Scan for the cell matching the given text and deliver its [x, y] coordinate at center. 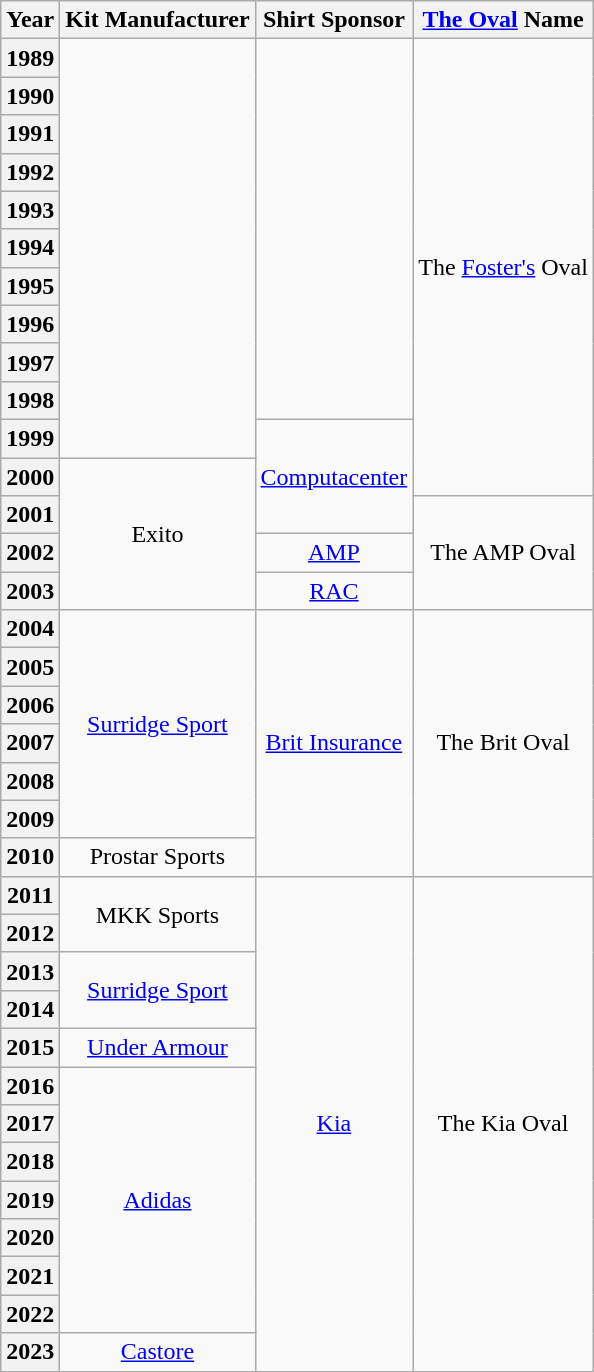
2009 [30, 819]
The Oval Name [504, 20]
2018 [30, 1162]
Shirt Sponsor [334, 20]
1992 [30, 172]
Adidas [158, 1199]
1993 [30, 210]
1998 [30, 400]
2004 [30, 629]
1997 [30, 362]
2010 [30, 857]
2006 [30, 705]
Kia [334, 1124]
1996 [30, 324]
Year [30, 20]
Computacenter [334, 476]
2008 [30, 781]
2013 [30, 971]
The Kia Oval [504, 1124]
2019 [30, 1200]
Prostar Sports [158, 857]
2021 [30, 1276]
1999 [30, 438]
1994 [30, 248]
2000 [30, 477]
2011 [30, 895]
Under Armour [158, 1047]
2001 [30, 515]
1995 [30, 286]
2002 [30, 553]
2022 [30, 1314]
RAC [334, 591]
2015 [30, 1047]
MKK Sports [158, 914]
The Foster's Oval [504, 268]
2017 [30, 1124]
Castore [158, 1352]
AMP [334, 553]
Exito [158, 534]
2007 [30, 743]
The Brit Oval [504, 743]
2012 [30, 933]
1989 [30, 58]
2016 [30, 1085]
2023 [30, 1352]
Kit Manufacturer [158, 20]
2005 [30, 667]
The AMP Oval [504, 553]
1991 [30, 134]
2020 [30, 1238]
2003 [30, 591]
Brit Insurance [334, 743]
2014 [30, 1009]
1990 [30, 96]
